Output the [X, Y] coordinate of the center of the cell containing the given text.  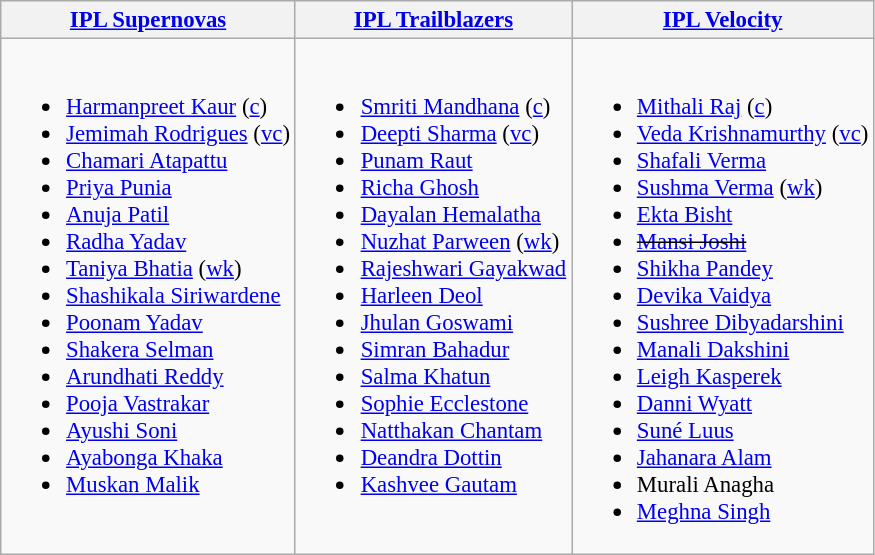
IPL Supernovas [148, 20]
IPL Trailblazers [433, 20]
IPL Velocity [723, 20]
